Find where the given text appears and provide that cell's center as (x, y) coordinate. 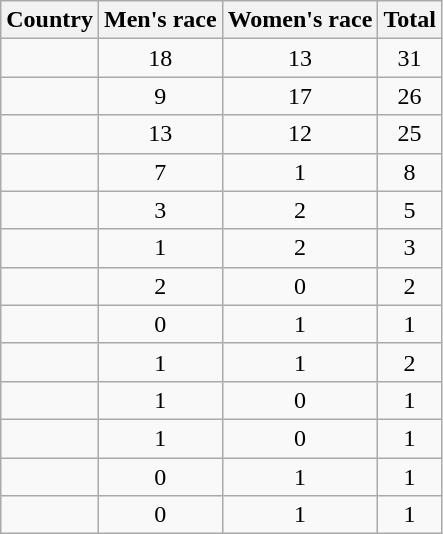
9 (160, 96)
Total (410, 20)
25 (410, 134)
5 (410, 210)
Men's race (160, 20)
8 (410, 172)
7 (160, 172)
31 (410, 58)
Women's race (300, 20)
26 (410, 96)
18 (160, 58)
17 (300, 96)
Country (50, 20)
12 (300, 134)
